Detect which cell encompasses the target text, then output its [X, Y] center coordinate. 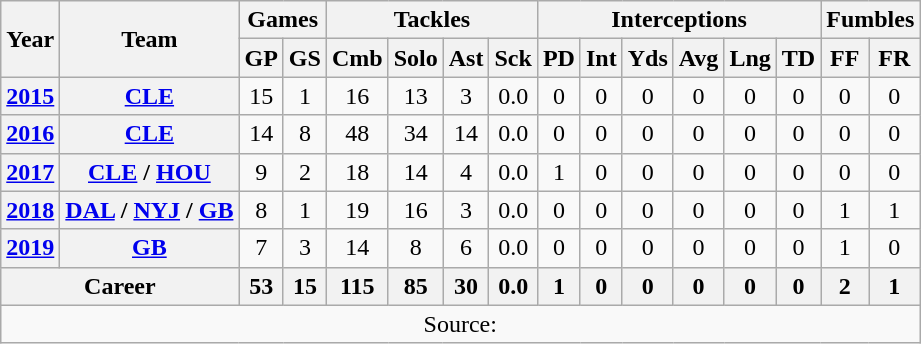
4 [466, 172]
2019 [30, 248]
2017 [30, 172]
2018 [30, 210]
13 [416, 96]
GB [150, 248]
GP [261, 58]
Cmb [357, 58]
Team [150, 39]
6 [466, 248]
53 [261, 286]
Avg [698, 58]
Yds [648, 58]
Source: [460, 324]
TD [798, 58]
18 [357, 172]
2016 [30, 134]
Interceptions [678, 20]
2015 [30, 96]
48 [357, 134]
Lng [750, 58]
FR [894, 58]
Ast [466, 58]
Fumbles [870, 20]
9 [261, 172]
Year [30, 39]
34 [416, 134]
7 [261, 248]
Tackles [432, 20]
85 [416, 286]
30 [466, 286]
DAL / NYJ / GB [150, 210]
Solo [416, 58]
Sck [513, 58]
FF [845, 58]
115 [357, 286]
Games [282, 20]
Career [120, 286]
PD [558, 58]
19 [357, 210]
GS [304, 58]
CLE / HOU [150, 172]
Int [601, 58]
